Capture the cell that displays the provided text and extract its [x, y] central coordinate. 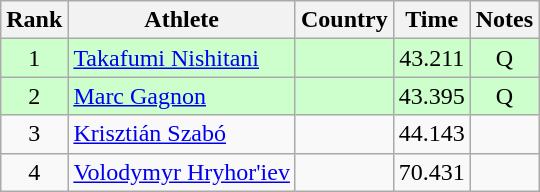
1 [34, 58]
43.211 [432, 58]
3 [34, 134]
4 [34, 172]
Rank [34, 20]
Marc Gagnon [182, 96]
Athlete [182, 20]
Volodymyr Hryhor'iev [182, 172]
Time [432, 20]
Takafumi Nishitani [182, 58]
2 [34, 96]
44.143 [432, 134]
Country [344, 20]
70.431 [432, 172]
Notes [504, 20]
43.395 [432, 96]
Krisztián Szabó [182, 134]
